Identify which cell holds the provided text, then report its (x, y) central coordinate. 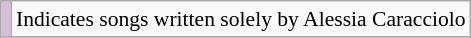
Indicates songs written solely by Alessia Caracciolo (241, 19)
